Search for the cell housing the specified text and yield its [x, y] center coordinate. 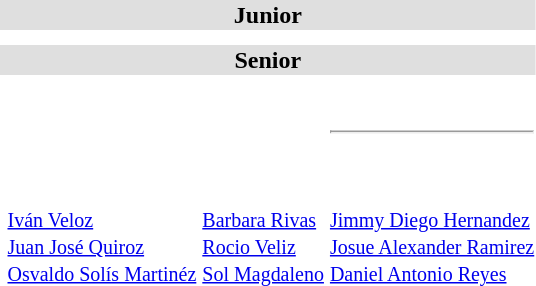
Senior [268, 60]
Junior [268, 15]
